Locate the cell with the specified text and output its (X, Y) center coordinate. 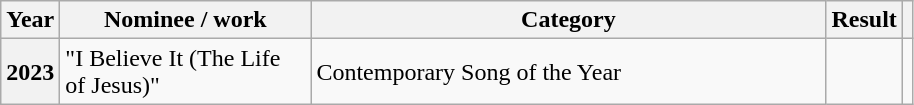
Year (30, 20)
Result (864, 20)
Nominee / work (186, 20)
2023 (30, 72)
Category (568, 20)
Contemporary Song of the Year (568, 72)
"I Believe It (The Life of Jesus)" (186, 72)
